Pinpoint the cell where the given text exists, returning its (x, y) midpoint coordinate. 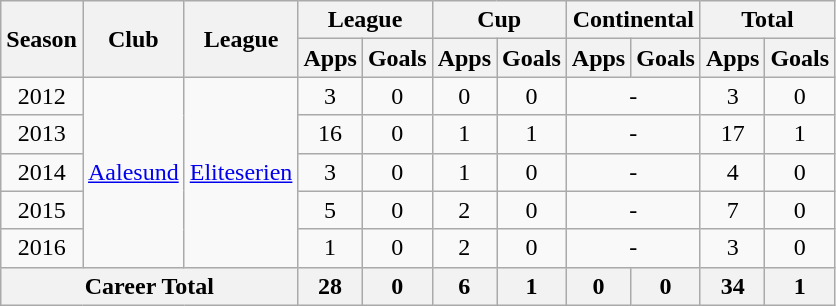
4 (732, 172)
6 (464, 286)
Eliteserien (241, 172)
2015 (42, 210)
Continental (633, 20)
Season (42, 39)
2016 (42, 248)
16 (330, 134)
Total (767, 20)
2012 (42, 96)
Cup (499, 20)
2013 (42, 134)
5 (330, 210)
Career Total (150, 286)
34 (732, 286)
28 (330, 286)
17 (732, 134)
Club (133, 39)
Aalesund (133, 172)
2014 (42, 172)
7 (732, 210)
